For the text-containing cell, return its midpoint in [X, Y] coordinate format. 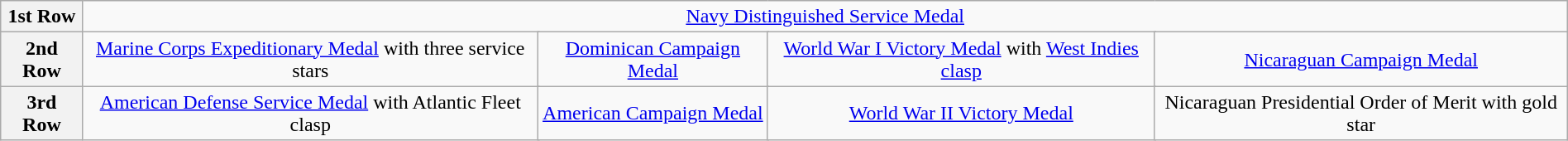
1st Row [41, 17]
World War I Victory Medal with West Indies clasp [961, 60]
American Defense Service Medal with Atlantic Fleet clasp [310, 113]
2nd Row [41, 60]
Nicaraguan Presidential Order of Merit with gold star [1361, 113]
Navy Distinguished Service Medal [825, 17]
3rd Row [41, 113]
Nicaraguan Campaign Medal [1361, 60]
World War II Victory Medal [961, 113]
American Campaign Medal [653, 113]
Marine Corps Expeditionary Medal with three service stars [310, 60]
Dominican Campaign Medal [653, 60]
